Pinpoint the cell where the given text exists, returning its (x, y) midpoint coordinate. 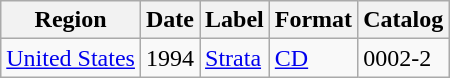
United States (71, 58)
1994 (170, 58)
Strata (235, 58)
CD (313, 58)
0002-2 (404, 58)
Region (71, 20)
Catalog (404, 20)
Label (235, 20)
Date (170, 20)
Format (313, 20)
